Capture the cell that displays the provided text and extract its (X, Y) central coordinate. 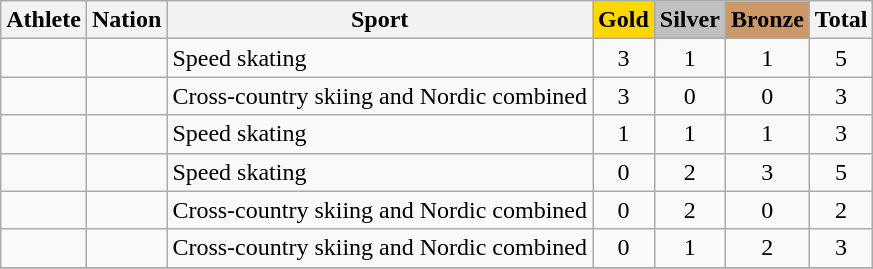
Total (841, 20)
Silver (690, 20)
Bronze (767, 20)
Nation (126, 20)
Gold (624, 20)
Sport (380, 20)
Athlete (44, 20)
